Return the (X, Y) coordinate for the center point of the cell that contains the specified text.  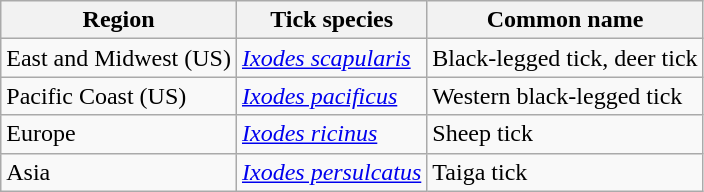
Ixodes ricinus (331, 134)
Western black-legged tick (565, 96)
Sheep tick (565, 134)
Asia (119, 172)
Region (119, 20)
Taiga tick (565, 172)
Pacific Coast (US) (119, 96)
Tick species (331, 20)
Europe (119, 134)
Common name (565, 20)
Black-legged tick, deer tick (565, 58)
Ixodes persulcatus (331, 172)
Ixodes pacificus (331, 96)
East and Midwest (US) (119, 58)
Ixodes scapularis (331, 58)
